Extract the (x, y) coordinate from the center of the cell holding the provided text.  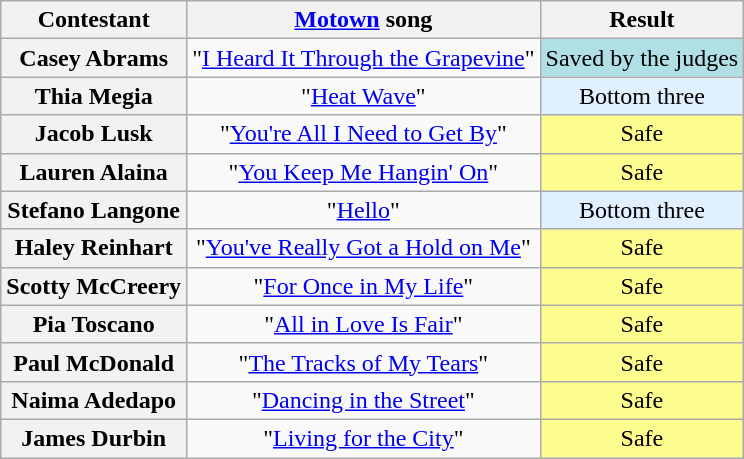
"I Heard It Through the Grapevine" (364, 58)
"Living for the City" (364, 438)
Jacob Lusk (94, 134)
Haley Reinhart (94, 248)
"Hello" (364, 210)
Motown song (364, 20)
"For Once in My Life" (364, 286)
Thia Megia (94, 96)
"You Keep Me Hangin' On" (364, 172)
Casey Abrams (94, 58)
Stefano Langone (94, 210)
Pia Toscano (94, 324)
Naima Adedapo (94, 400)
"Heat Wave" (364, 96)
"Dancing in the Street" (364, 400)
"The Tracks of My Tears" (364, 362)
Result (642, 20)
Contestant (94, 20)
Paul McDonald (94, 362)
"You're All I Need to Get By" (364, 134)
"You've Really Got a Hold on Me" (364, 248)
Lauren Alaina (94, 172)
Scotty McCreery (94, 286)
James Durbin (94, 438)
Saved by the judges (642, 58)
"All in Love Is Fair" (364, 324)
